Determine the (X, Y) coordinate at the center of the cell enclosing the given text.  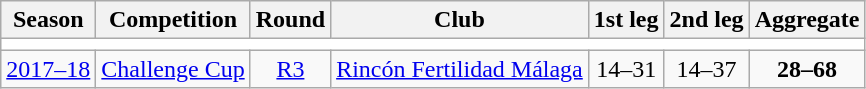
28–68 (807, 69)
Club (460, 20)
2nd leg (706, 20)
14–31 (626, 69)
Competition (173, 20)
Aggregate (807, 20)
14–37 (706, 69)
R3 (290, 69)
2017–18 (48, 69)
Challenge Cup (173, 69)
Rincón Fertilidad Málaga (460, 69)
Season (48, 20)
1st leg (626, 20)
Round (290, 20)
